Identify which cell holds the provided text, then report its [X, Y] central coordinate. 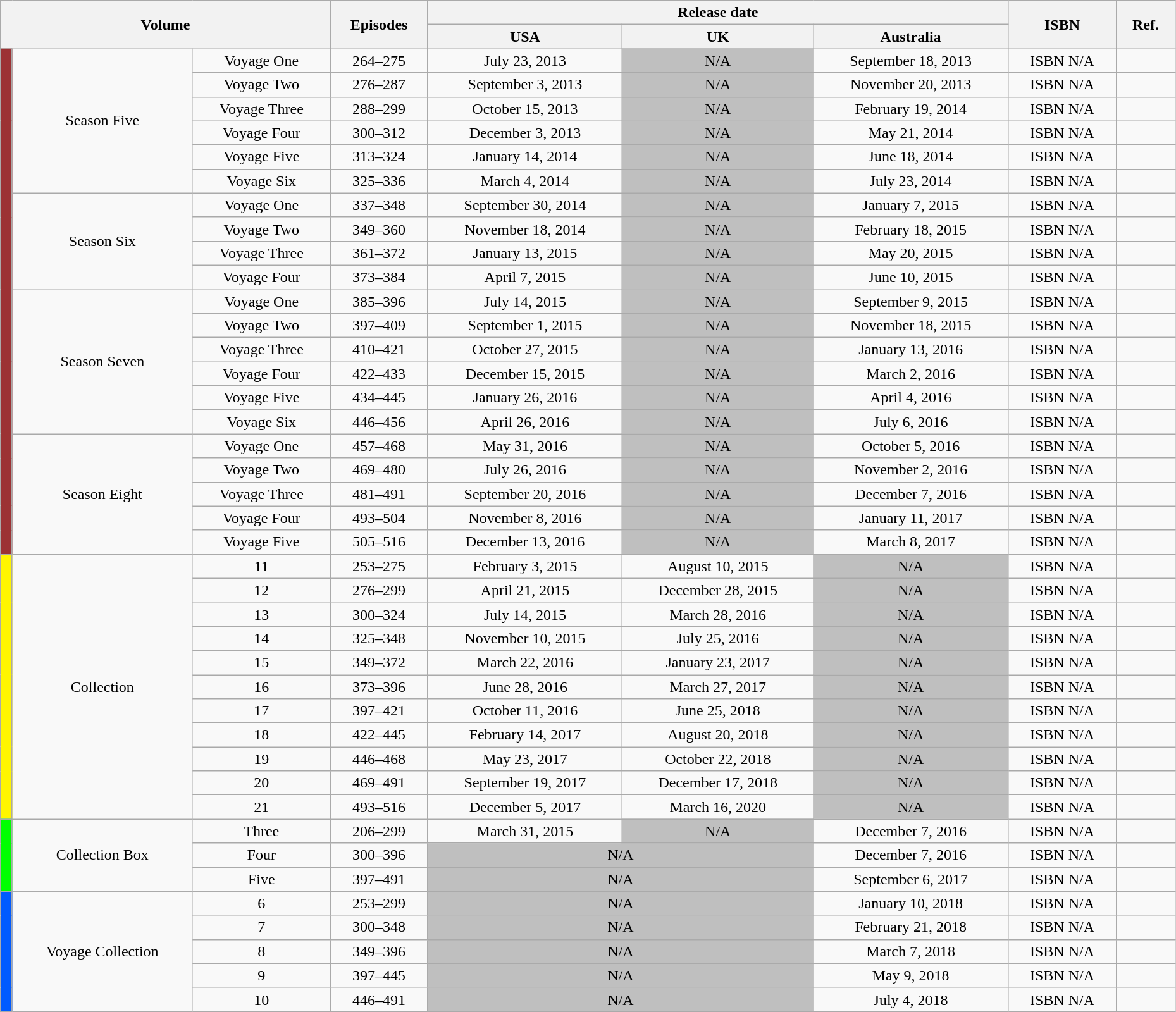
13 [261, 614]
January 23, 2017 [718, 662]
January 10, 2018 [911, 903]
6 [261, 903]
December 13, 2016 [525, 542]
20 [261, 783]
434–445 [379, 398]
USA [525, 37]
September 19, 2017 [525, 783]
March 2, 2016 [911, 374]
Australia [911, 37]
253–299 [379, 903]
469–491 [379, 783]
March 28, 2016 [718, 614]
313–324 [379, 157]
276–287 [379, 85]
October 15, 2013 [525, 109]
264–275 [379, 61]
June 28, 2016 [525, 686]
October 5, 2016 [911, 446]
March 22, 2016 [525, 662]
August 20, 2018 [718, 735]
349–396 [379, 951]
300–312 [379, 133]
February 21, 2018 [911, 927]
253–275 [379, 566]
Three [261, 831]
422–445 [379, 735]
October 11, 2016 [525, 711]
March 16, 2020 [718, 807]
373–384 [379, 277]
December 28, 2015 [718, 590]
March 27, 2017 [718, 686]
361–372 [379, 253]
469–480 [379, 470]
457–468 [379, 446]
December 5, 2017 [525, 807]
March 4, 2014 [525, 181]
493–516 [379, 807]
12 [261, 590]
July 25, 2016 [718, 638]
September 1, 2015 [525, 326]
288–299 [379, 109]
June 18, 2014 [911, 157]
September 20, 2016 [525, 494]
January 11, 2017 [911, 518]
397–445 [379, 975]
February 18, 2015 [911, 229]
Season Five [102, 121]
300–396 [379, 855]
October 27, 2015 [525, 350]
February 14, 2017 [525, 735]
ISBN [1063, 25]
May 31, 2016 [525, 446]
November 2, 2016 [911, 470]
Volume [166, 25]
276–299 [379, 590]
349–372 [379, 662]
November 8, 2016 [525, 518]
July 4, 2018 [911, 999]
August 10, 2015 [718, 566]
May 20, 2015 [911, 253]
September 6, 2017 [911, 879]
July 23, 2014 [911, 181]
397–421 [379, 711]
February 3, 2015 [525, 566]
397–409 [379, 326]
September 3, 2013 [525, 85]
7 [261, 927]
May 23, 2017 [525, 759]
18 [261, 735]
21 [261, 807]
481–491 [379, 494]
446–468 [379, 759]
January 13, 2016 [911, 350]
September 18, 2013 [911, 61]
Ref. [1146, 25]
October 22, 2018 [718, 759]
505–516 [379, 542]
337–348 [379, 205]
July 23, 2013 [525, 61]
Collection Box [102, 855]
9 [261, 975]
300–348 [379, 927]
10 [261, 999]
April 7, 2015 [525, 277]
June 10, 2015 [911, 277]
January 7, 2015 [911, 205]
May 21, 2014 [911, 133]
January 14, 2014 [525, 157]
November 10, 2015 [525, 638]
January 13, 2015 [525, 253]
446–456 [379, 422]
Collection [102, 687]
206–299 [379, 831]
325–336 [379, 181]
April 26, 2016 [525, 422]
373–396 [379, 686]
Episodes [379, 25]
March 7, 2018 [911, 951]
493–504 [379, 518]
17 [261, 711]
385–396 [379, 302]
July 26, 2016 [525, 470]
Season Six [102, 241]
397–491 [379, 879]
March 31, 2015 [525, 831]
June 25, 2018 [718, 711]
February 19, 2014 [911, 109]
November 18, 2014 [525, 229]
Five [261, 879]
November 18, 2015 [911, 326]
Four [261, 855]
300–324 [379, 614]
16 [261, 686]
December 3, 2013 [525, 133]
December 17, 2018 [718, 783]
Voyage Collection [102, 951]
19 [261, 759]
15 [261, 662]
349–360 [379, 229]
Season Eight [102, 494]
Season Seven [102, 362]
422–433 [379, 374]
8 [261, 951]
September 30, 2014 [525, 205]
446–491 [379, 999]
Release date [718, 13]
July 6, 2016 [911, 422]
325–348 [379, 638]
April 21, 2015 [525, 590]
11 [261, 566]
January 26, 2016 [525, 398]
April 4, 2016 [911, 398]
May 9, 2018 [911, 975]
September 9, 2015 [911, 302]
410–421 [379, 350]
November 20, 2013 [911, 85]
December 15, 2015 [525, 374]
March 8, 2017 [911, 542]
UK [718, 37]
14 [261, 638]
